For the text-containing cell, return its midpoint in (X, Y) coordinate format. 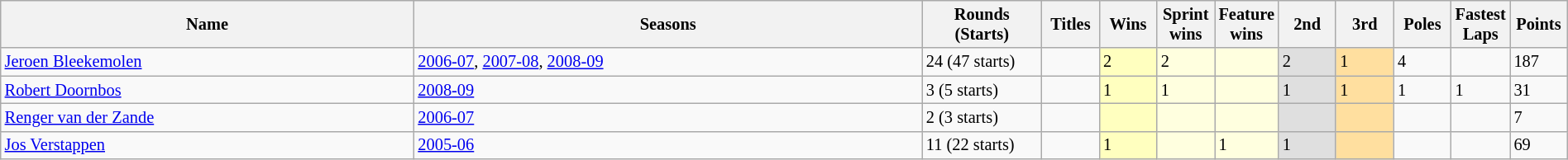
31 (1539, 90)
Jos Verstappen (208, 145)
2006-07, 2007-08, 2008-09 (667, 62)
Titles (1071, 24)
FastestLaps (1480, 24)
Renger van der Zande (208, 117)
Rounds(Starts) (982, 24)
4 (1422, 62)
7 (1539, 117)
Name (208, 24)
2005-06 (667, 145)
2008-09 (667, 90)
Jeroen Bleekemolen (208, 62)
3rd (1365, 24)
2nd (1307, 24)
3 (5 starts) (982, 90)
Points (1539, 24)
187 (1539, 62)
69 (1539, 145)
Robert Doornbos (208, 90)
2 (3 starts) (982, 117)
Wins (1128, 24)
Featurewins (1247, 24)
2006-07 (667, 117)
11 (22 starts) (982, 145)
Sprintwins (1186, 24)
24 (47 starts) (982, 62)
Poles (1422, 24)
Seasons (667, 24)
